Search for the cell housing the specified text and yield its (X, Y) center coordinate. 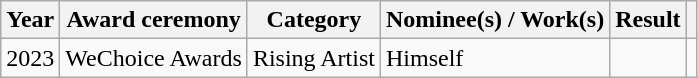
Himself (494, 58)
Rising Artist (314, 58)
Result (648, 20)
WeChoice Awards (154, 58)
Nominee(s) / Work(s) (494, 20)
2023 (30, 58)
Category (314, 20)
Year (30, 20)
Award ceremony (154, 20)
